Find where the given text appears and provide that cell's center as (X, Y) coordinate. 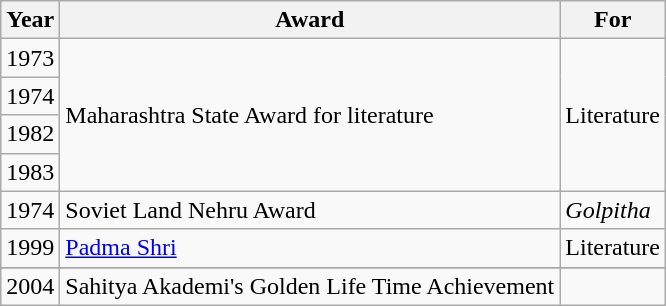
Award (310, 20)
Sahitya Akademi's Golden Life Time Achievement (310, 286)
For (613, 20)
1999 (30, 248)
Year (30, 20)
1973 (30, 58)
2004 (30, 286)
1983 (30, 172)
Soviet Land Nehru Award (310, 210)
Maharashtra State Award for literature (310, 115)
Golpitha (613, 210)
1982 (30, 134)
Padma Shri (310, 248)
